From the cell containing the given text, extract its center point as [x, y] coordinate. 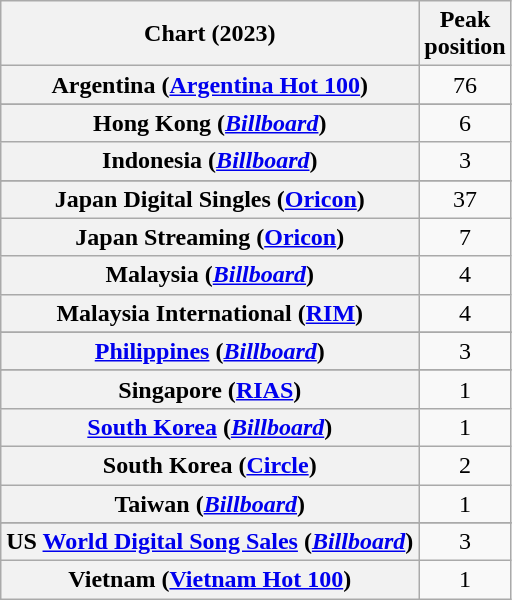
Vietnam (Vietnam Hot 100) [210, 580]
Hong Kong (Billboard) [210, 123]
Taiwan (Billboard) [210, 503]
Philippines (Billboard) [210, 351]
7 [465, 237]
South Korea (Billboard) [210, 427]
Malaysia (Billboard) [210, 275]
37 [465, 199]
Japan Streaming (Oricon) [210, 237]
Indonesia (Billboard) [210, 161]
Malaysia International (RIM) [210, 313]
South Korea (Circle) [210, 465]
Chart (2023) [210, 34]
2 [465, 465]
76 [465, 85]
6 [465, 123]
Singapore (RIAS) [210, 389]
Japan Digital Singles (Oricon) [210, 199]
US World Digital Song Sales (Billboard) [210, 542]
Argentina (Argentina Hot 100) [210, 85]
Peakposition [465, 34]
